From the cell containing the given text, extract its center point as [X, Y] coordinate. 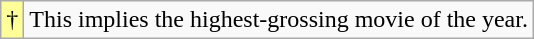
This implies the highest-grossing movie of the year. [279, 20]
† [12, 20]
